Pinpoint the cell where the given text exists, returning its [X, Y] midpoint coordinate. 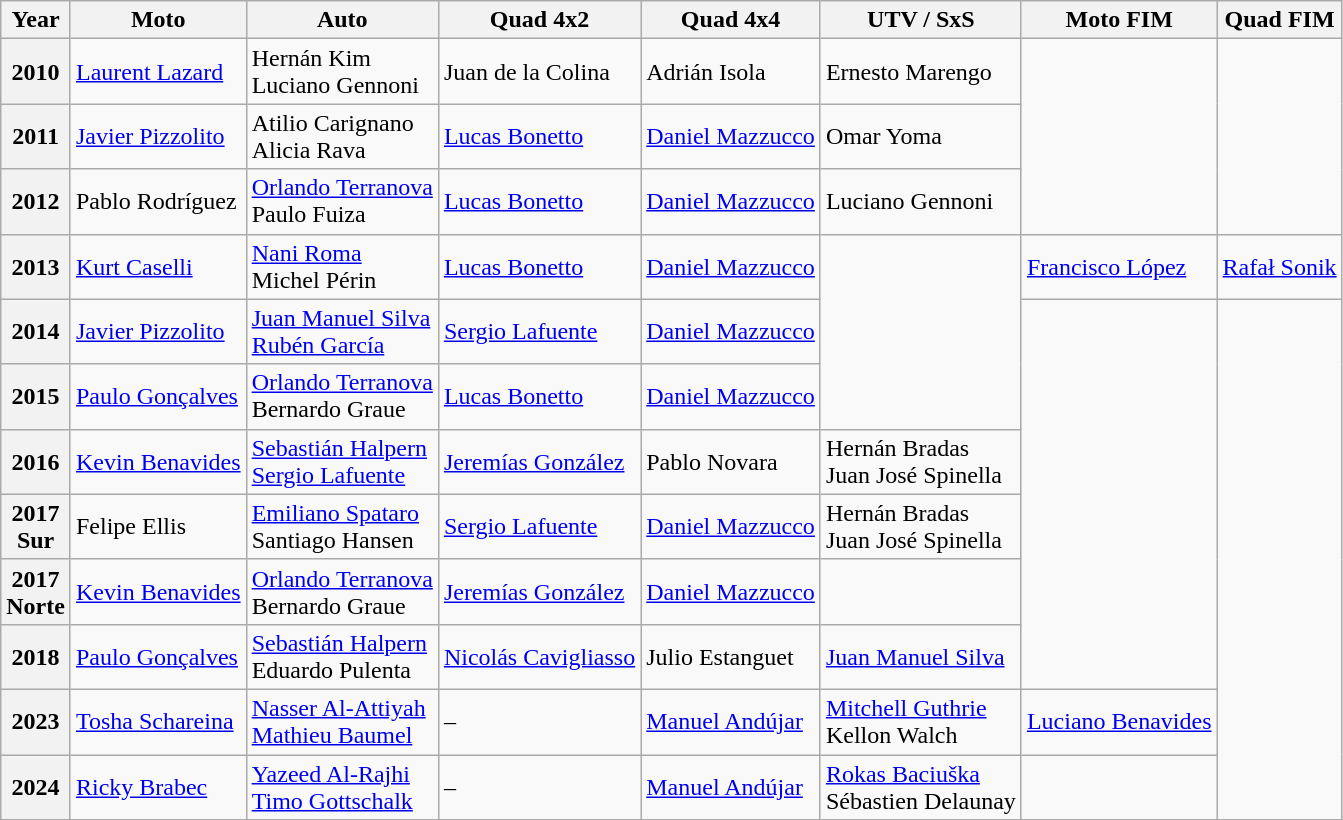
Ernesto Marengo [920, 72]
Luciano Gennoni [920, 202]
Julio Estanguet [731, 656]
Francisco López [1119, 266]
2017Norte [36, 592]
Adrián Isola [731, 72]
Luciano Benavides [1119, 722]
2016 [36, 462]
Year [36, 20]
Nicolás Cavigliasso [539, 656]
Tosha Schareina [158, 722]
Juan Manuel Silva [920, 656]
Quad 4x4 [731, 20]
Pablo Rodríguez [158, 202]
Moto [158, 20]
Omar Yoma [920, 136]
2014 [36, 332]
Juan Manuel Silva Rubén García [342, 332]
Felipe Ellis [158, 526]
Auto [342, 20]
Rafał Sonik [1280, 266]
Sebastián Halpern Sergio Lafuente [342, 462]
2024 [36, 786]
Atilio CarignanoAlicia Rava [342, 136]
Kurt Caselli [158, 266]
2010 [36, 72]
2012 [36, 202]
Juan de la Colina [539, 72]
Orlando Terranova Paulo Fuiza [342, 202]
Nani Roma Michel Périn [342, 266]
2015 [36, 396]
Sebastián Halpern Eduardo Pulenta [342, 656]
Mitchell Guthrie Kellon Walch [920, 722]
Hernán KimLuciano Gennoni [342, 72]
Moto FIM [1119, 20]
UTV / SxS [920, 20]
Quad 4x2 [539, 20]
2018 [36, 656]
Yazeed Al-Rajhi Timo Gottschalk [342, 786]
2011 [36, 136]
Emiliano Spataro Santiago Hansen [342, 526]
2013 [36, 266]
Laurent Lazard [158, 72]
Quad FIM [1280, 20]
Rokas Baciuška Sébastien Delaunay [920, 786]
2017Sur [36, 526]
Ricky Brabec [158, 786]
Pablo Novara [731, 462]
2023 [36, 722]
Nasser Al-Attiyah Mathieu Baumel [342, 722]
